Pinpoint the cell where the given text exists, returning its (x, y) midpoint coordinate. 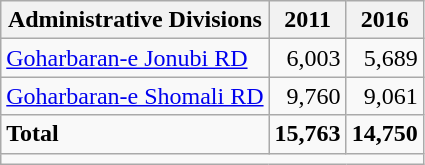
Total (135, 134)
Goharbaran-e Jonubi RD (135, 58)
9,061 (384, 96)
Goharbaran-e Shomali RD (135, 96)
Administrative Divisions (135, 20)
15,763 (308, 134)
9,760 (308, 96)
2016 (384, 20)
2011 (308, 20)
14,750 (384, 134)
6,003 (308, 58)
5,689 (384, 58)
